Return the [X, Y] coordinate for the center point of the cell that contains the specified text.  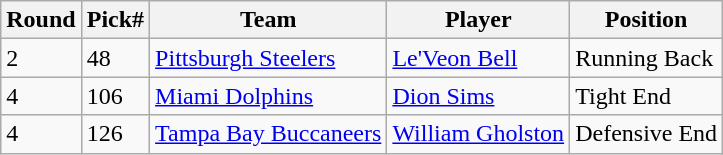
Pick# [115, 20]
Tight End [646, 96]
Player [478, 20]
106 [115, 96]
Team [268, 20]
2 [41, 58]
Running Back [646, 58]
Dion Sims [478, 96]
Position [646, 20]
Le'Veon Bell [478, 58]
Miami Dolphins [268, 96]
48 [115, 58]
Pittsburgh Steelers [268, 58]
William Gholston [478, 134]
Tampa Bay Buccaneers [268, 134]
126 [115, 134]
Defensive End [646, 134]
Round [41, 20]
